Search for the cell housing the specified text and yield its (X, Y) center coordinate. 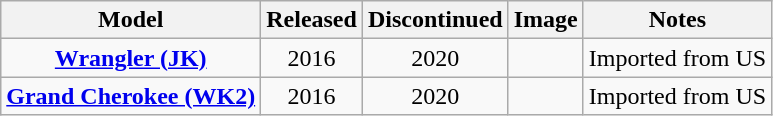
Wrangler (JK) (131, 58)
Notes (677, 20)
Image (546, 20)
Grand Cherokee (WK2) (131, 96)
Discontinued (435, 20)
Released (312, 20)
Model (131, 20)
